Provide the (x, y) coordinate of the cell's center where the given text is located.  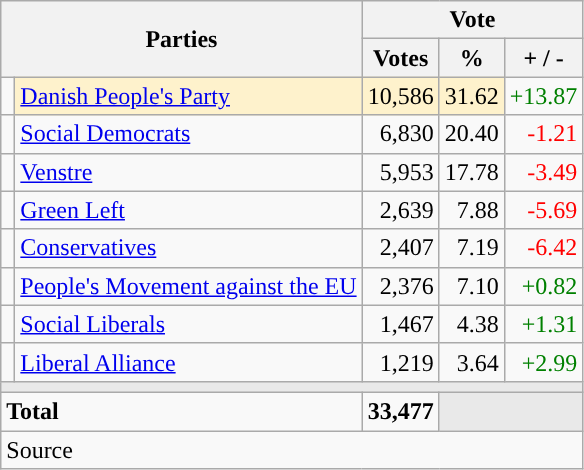
People's Movement against the EU (188, 286)
4.38 (472, 324)
7.10 (472, 286)
Liberal Alliance (188, 362)
2,376 (400, 286)
1,219 (400, 362)
33,477 (400, 411)
1,467 (400, 324)
-1.21 (544, 134)
7.88 (472, 210)
2,639 (400, 210)
+2.99 (544, 362)
Conservatives (188, 248)
Green Left (188, 210)
10,586 (400, 96)
20.40 (472, 134)
7.19 (472, 248)
Danish People's Party (188, 96)
+13.87 (544, 96)
5,953 (400, 172)
31.62 (472, 96)
17.78 (472, 172)
Social Democrats (188, 134)
+0.82 (544, 286)
Votes (400, 58)
-3.49 (544, 172)
Social Liberals (188, 324)
Vote (472, 20)
Source (292, 449)
+ / - (544, 58)
% (472, 58)
-5.69 (544, 210)
6,830 (400, 134)
2,407 (400, 248)
Parties (182, 39)
Total (182, 411)
3.64 (472, 362)
+1.31 (544, 324)
-6.42 (544, 248)
Venstre (188, 172)
